Output the (X, Y) coordinate of the center of the cell containing the given text.  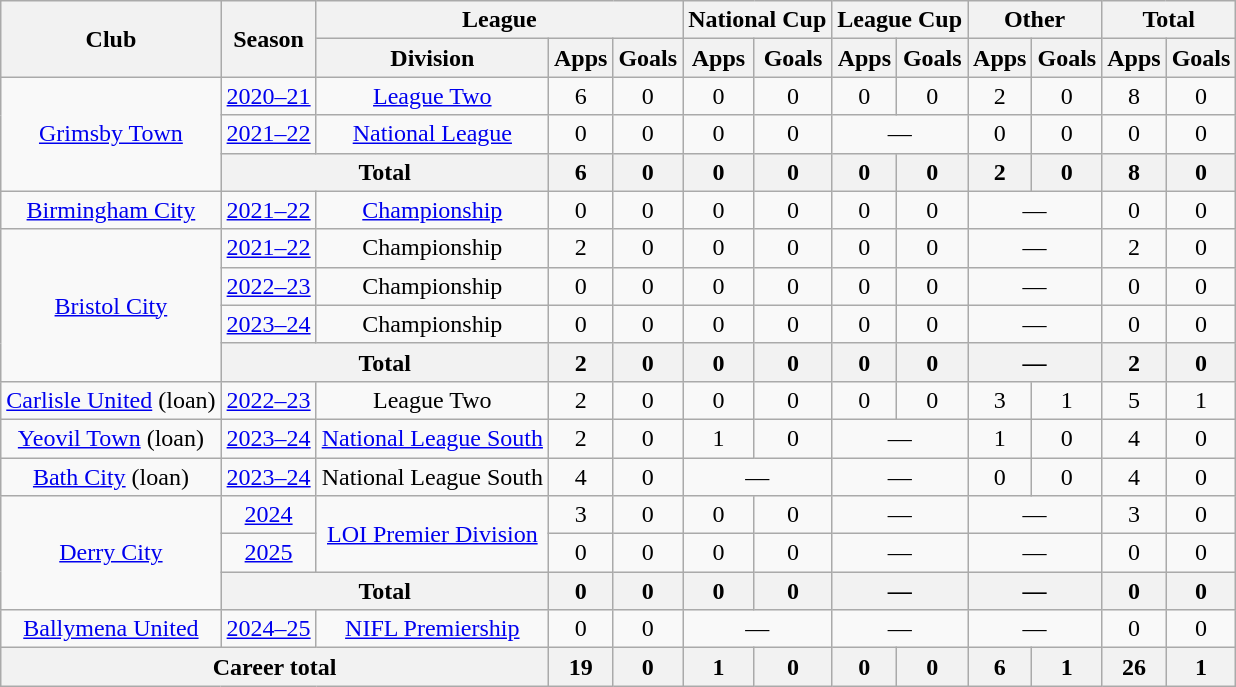
Carlisle United (loan) (111, 400)
26 (1134, 667)
2025 (268, 553)
NIFL Premiership (432, 629)
League Cup (900, 20)
2024–25 (268, 629)
Bath City (loan) (111, 477)
2024 (268, 515)
Season (268, 39)
5 (1134, 400)
19 (580, 667)
LOI Premier Division (432, 534)
Birmingham City (111, 210)
Derry City (111, 553)
Grimsby Town (111, 134)
Club (111, 39)
League (500, 20)
Yeovil Town (loan) (111, 438)
Other (1035, 20)
2020–21 (268, 96)
National Cup (758, 20)
Ballymena United (111, 629)
Career total (275, 667)
National League (432, 134)
Bristol City (111, 305)
Division (432, 58)
